From the cell containing the given text, extract its center point as (x, y) coordinate. 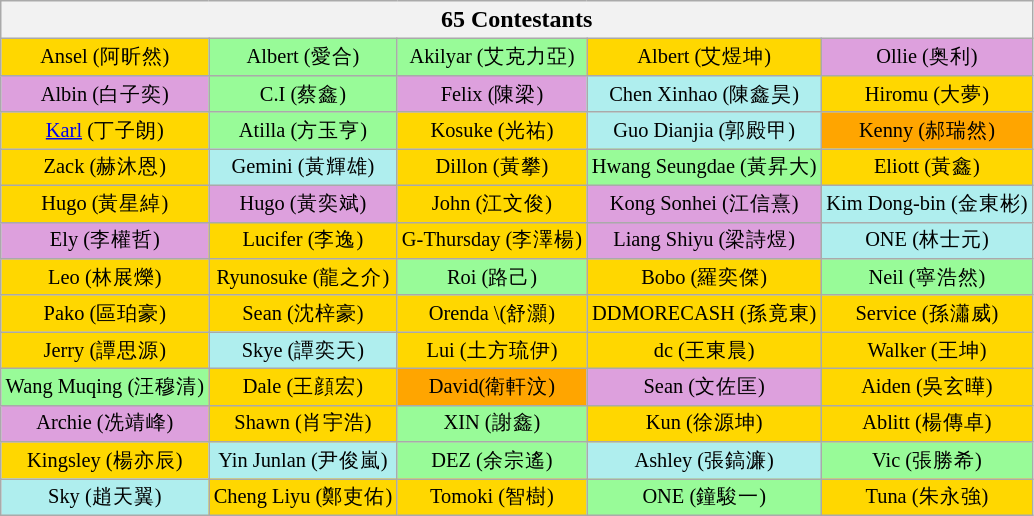
Karl (丁子朗) (105, 130)
Wang Muqing (汪穆清) (105, 388)
ONE (鐘駿一) (704, 498)
Walker (王坤) (926, 350)
Kingsley (楊亦辰) (105, 460)
Ollie (奥利) (926, 58)
Kenny (郝瑞然) (926, 130)
Ablitt (楊傳卓) (926, 424)
Zack (赫沐恩) (105, 168)
Kong Sonhei (江信熹) (704, 204)
Tuna (朱永強) (926, 498)
Service (孫瀟威) (926, 314)
Roi (路己) (492, 278)
Hwang Seungdae (黃昇大) (704, 168)
Sean (文佐匡) (704, 388)
Felix (陳梁) (492, 94)
Atilla (方玉亨) (303, 130)
Bobo (羅奕傑) (704, 278)
G-Thursday (李澤楊) (492, 240)
DDMORECASH (孫竟東) (704, 314)
Liang Shiyu (梁詩煜) (704, 240)
Aiden (吳玄曄) (926, 388)
Skye (譚奕天) (303, 350)
Guo Dianjia (郭殿甲) (704, 130)
Albert (愛合) (303, 58)
Leo (林展爍) (105, 278)
Albert (艾煜坤) (704, 58)
Cheng Liyu (鄭吏佑) (303, 498)
Sky (趙天翼) (105, 498)
Albin (白子奕) (105, 94)
Hugo (黃奕斌) (303, 204)
Pako (區珀豪) (105, 314)
Kosuke (光祐) (492, 130)
65 Contestants (517, 20)
Vic (張勝希) (926, 460)
dc (王東晨) (704, 350)
Hiromu (大夢) (926, 94)
John (江文俊) (492, 204)
Jerry (譚思源) (105, 350)
Hugo (黃星綽) (105, 204)
Ashley (張鎬濂) (704, 460)
Lui (土方琉伊) (492, 350)
Kun (徐源坤) (704, 424)
Gemini (黃輝雄) (303, 168)
Ansel (阿昕然) (105, 58)
Ely (李權哲) (105, 240)
Dale (王顔宏) (303, 388)
Kim Dong-bin (金東彬) (926, 204)
C.I (蔡鑫) (303, 94)
Tomoki (智樹) (492, 498)
Ryunosuke (龍之介) (303, 278)
Lucifer (李逸) (303, 240)
ONE (林士元) (926, 240)
Orenda \(舒灝) (492, 314)
David(衛軒汶) (492, 388)
Yin Junlan (尹俊嵐) (303, 460)
Archie (冼靖峰) (105, 424)
Dillon (黃攀) (492, 168)
XIN (謝鑫) (492, 424)
Eliott (黃鑫) (926, 168)
Neil (寧浩然) (926, 278)
DEZ (余宗遙) (492, 460)
Sean (沈梓豪) (303, 314)
Chen Xinhao (陳鑫昊) (704, 94)
Shawn (肖宇浩) (303, 424)
Akilyar (艾克力亞) (492, 58)
